For the text-containing cell, return its midpoint in (X, Y) coordinate format. 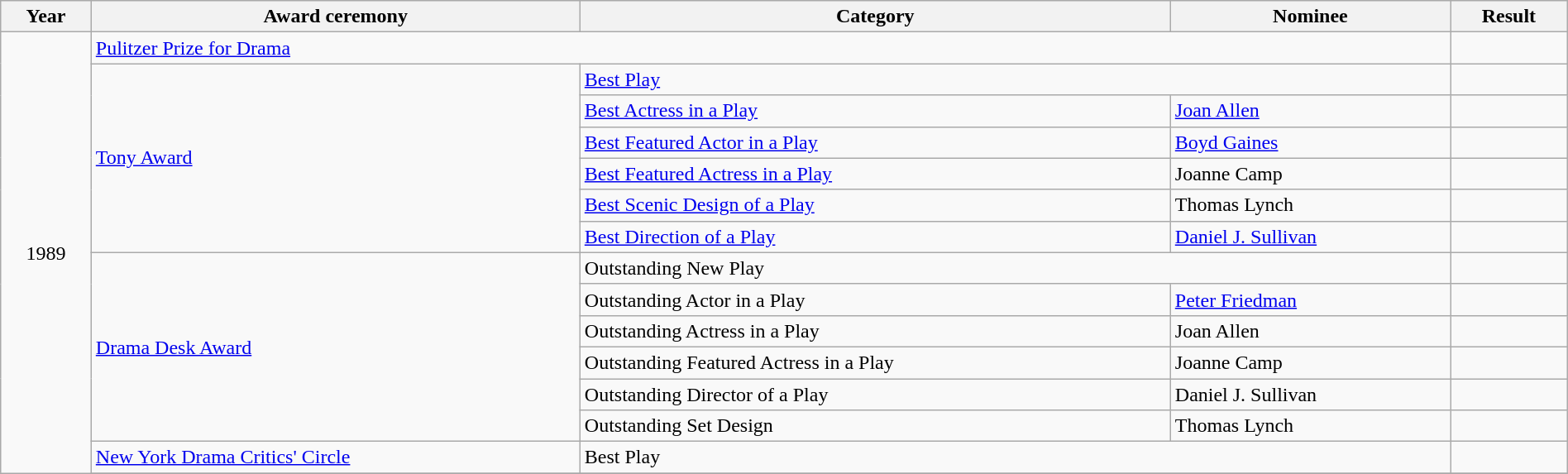
Outstanding Actor in a Play (875, 299)
Result (1509, 17)
Outstanding Director of a Play (875, 395)
New York Drama Critics' Circle (336, 457)
Nominee (1310, 17)
Pulitzer Prize for Drama (771, 48)
Outstanding Actress in a Play (875, 331)
Best Scenic Design of a Play (875, 205)
Boyd Gaines (1310, 142)
Peter Friedman (1310, 299)
Best Actress in a Play (875, 111)
Award ceremony (336, 17)
Tony Award (336, 158)
Drama Desk Award (336, 347)
Best Featured Actress in a Play (875, 174)
Best Direction of a Play (875, 237)
Outstanding New Play (1015, 268)
Year (46, 17)
1989 (46, 253)
Outstanding Set Design (875, 426)
Best Featured Actor in a Play (875, 142)
Outstanding Featured Actress in a Play (875, 362)
Category (875, 17)
